Locate the cell with the specified text and output its [x, y] center coordinate. 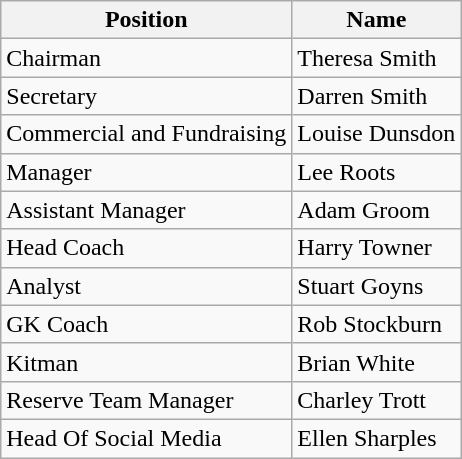
Darren Smith [376, 96]
Louise Dunsdon [376, 134]
Analyst [146, 286]
Assistant Manager [146, 210]
Stuart Goyns [376, 286]
Manager [146, 172]
Charley Trott [376, 400]
Head Coach [146, 248]
Commercial and Fundraising [146, 134]
Head Of Social Media [146, 438]
Reserve Team Manager [146, 400]
Secretary [146, 96]
Rob Stockburn [376, 324]
Harry Towner [376, 248]
Lee Roots [376, 172]
Brian White [376, 362]
Kitman [146, 362]
Adam Groom [376, 210]
GK Coach [146, 324]
Chairman [146, 58]
Ellen Sharples [376, 438]
Name [376, 20]
Theresa Smith [376, 58]
Position [146, 20]
